Determine the (x, y) coordinate at the center of the cell enclosing the given text.  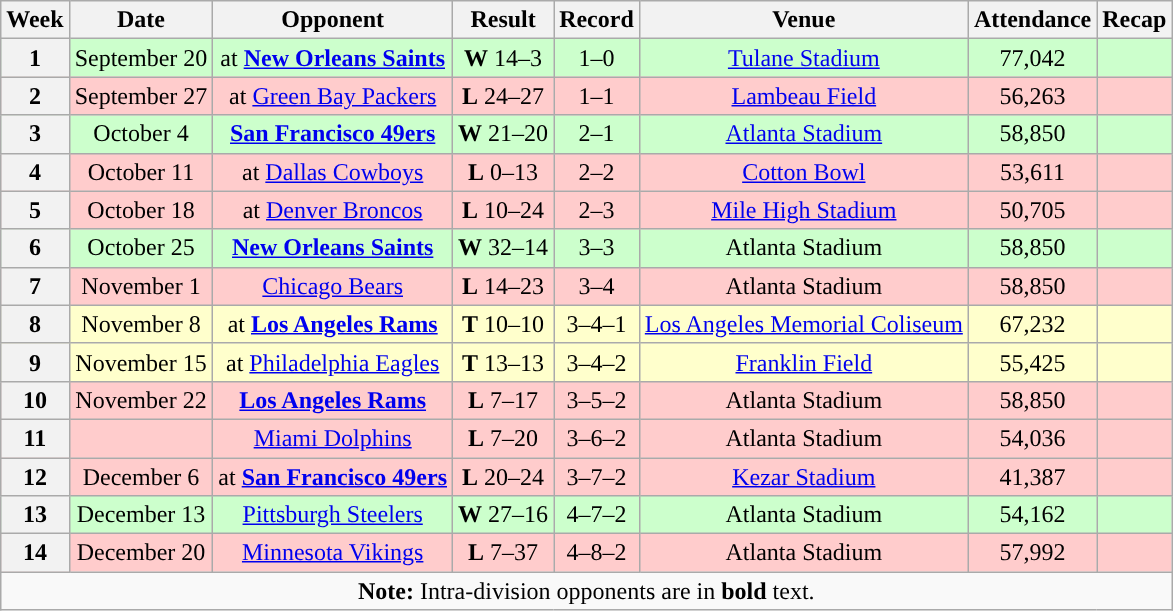
W 27–16 (504, 515)
7 (35, 286)
December 6 (141, 477)
at Los Angeles Rams (333, 324)
1–1 (597, 96)
77,042 (1032, 58)
October 4 (141, 134)
1 (35, 58)
December 20 (141, 553)
9 (35, 362)
3–7–2 (597, 477)
October 18 (141, 210)
55,425 (1032, 362)
2–1 (597, 134)
10 (35, 400)
September 20 (141, 58)
4–7–2 (597, 515)
54,162 (1032, 515)
at Denver Broncos (333, 210)
12 (35, 477)
Los Angeles Memorial Coliseum (804, 324)
3–4–1 (597, 324)
Kezar Stadium (804, 477)
Minnesota Vikings (333, 553)
11 (35, 438)
at Philadelphia Eagles (333, 362)
4–8–2 (597, 553)
L 10–24 (504, 210)
T 13–13 (504, 362)
5 (35, 210)
L 14–23 (504, 286)
W 32–14 (504, 248)
Recap (1134, 20)
Result (504, 20)
57,992 (1032, 553)
Note: Intra-division opponents are in bold text. (586, 591)
November 1 (141, 286)
T 10–10 (504, 324)
L 7–17 (504, 400)
53,611 (1032, 172)
October 11 (141, 172)
13 (35, 515)
Franklin Field (804, 362)
November 22 (141, 400)
56,263 (1032, 96)
at Dallas Cowboys (333, 172)
Opponent (333, 20)
Mile High Stadium (804, 210)
New Orleans Saints (333, 248)
Record (597, 20)
November 8 (141, 324)
W 14–3 (504, 58)
San Francisco 49ers (333, 134)
Cotton Bowl (804, 172)
L 0–13 (504, 172)
Lambeau Field (804, 96)
at Green Bay Packers (333, 96)
2–3 (597, 210)
41,387 (1032, 477)
14 (35, 553)
September 27 (141, 96)
October 25 (141, 248)
Los Angeles Rams (333, 400)
3–3 (597, 248)
3–6–2 (597, 438)
8 (35, 324)
3–4–2 (597, 362)
at San Francisco 49ers (333, 477)
6 (35, 248)
3–5–2 (597, 400)
3–4 (597, 286)
November 15 (141, 362)
W 21–20 (504, 134)
Chicago Bears (333, 286)
3 (35, 134)
L 7–20 (504, 438)
Pittsburgh Steelers (333, 515)
67,232 (1032, 324)
L 24–27 (504, 96)
Miami Dolphins (333, 438)
2 (35, 96)
Venue (804, 20)
4 (35, 172)
L 20–24 (504, 477)
December 13 (141, 515)
1–0 (597, 58)
Week (35, 20)
50,705 (1032, 210)
Date (141, 20)
2–2 (597, 172)
Attendance (1032, 20)
Tulane Stadium (804, 58)
54,036 (1032, 438)
at New Orleans Saints (333, 58)
L 7–37 (504, 553)
